From the cell containing the given text, extract its center point as (X, Y) coordinate. 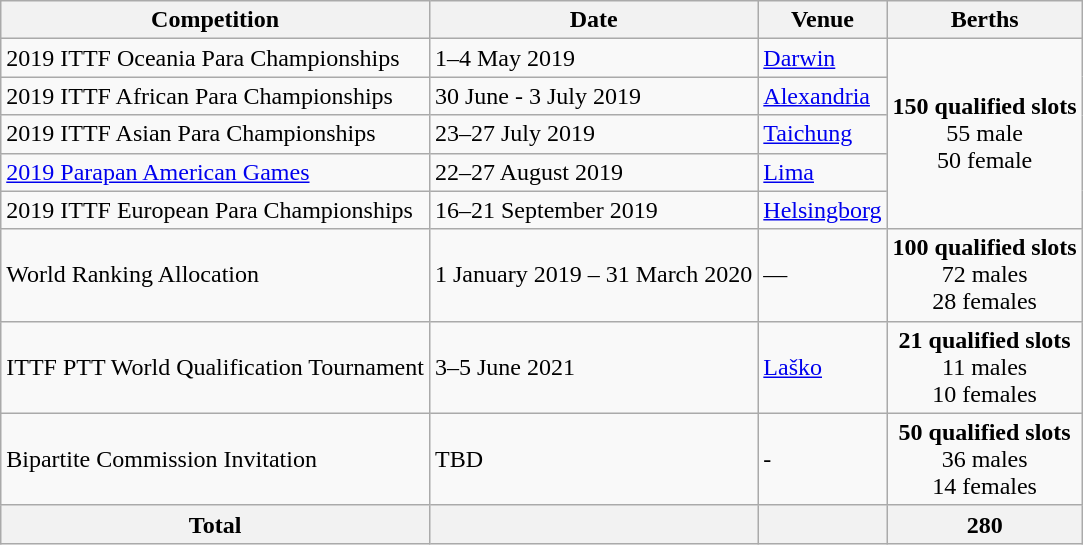
2019 ITTF Asian Para Championships (216, 134)
Competition (216, 20)
Taichung (822, 134)
Laško (822, 367)
2019 Parapan American Games (216, 172)
Date (593, 20)
2019 ITTF African Para Championships (216, 96)
Total (216, 524)
Helsingborg (822, 210)
100 qualified slots 72 males 28 females (984, 275)
1 January 2019 – 31 March 2020 (593, 275)
Darwin (822, 58)
30 June - 3 July 2019 (593, 96)
Berths (984, 20)
22–27 August 2019 (593, 172)
TBD (593, 459)
2019 ITTF Oceania Para Championships (216, 58)
1–4 May 2019 (593, 58)
3–5 June 2021 (593, 367)
— (822, 275)
2019 ITTF European Para Championships (216, 210)
23–27 July 2019 (593, 134)
21 qualified slots 11 males 10 females (984, 367)
16–21 September 2019 (593, 210)
280 (984, 524)
Bipartite Commission Invitation (216, 459)
Alexandria (822, 96)
Lima (822, 172)
150 qualified slots 55 male 50 female (984, 134)
ITTF PTT World Qualification Tournament (216, 367)
Venue (822, 20)
50 qualified slots 36 males 14 females (984, 459)
World Ranking Allocation (216, 275)
- (822, 459)
